Provide the (X, Y) coordinate of the cell's center where the given text is located.  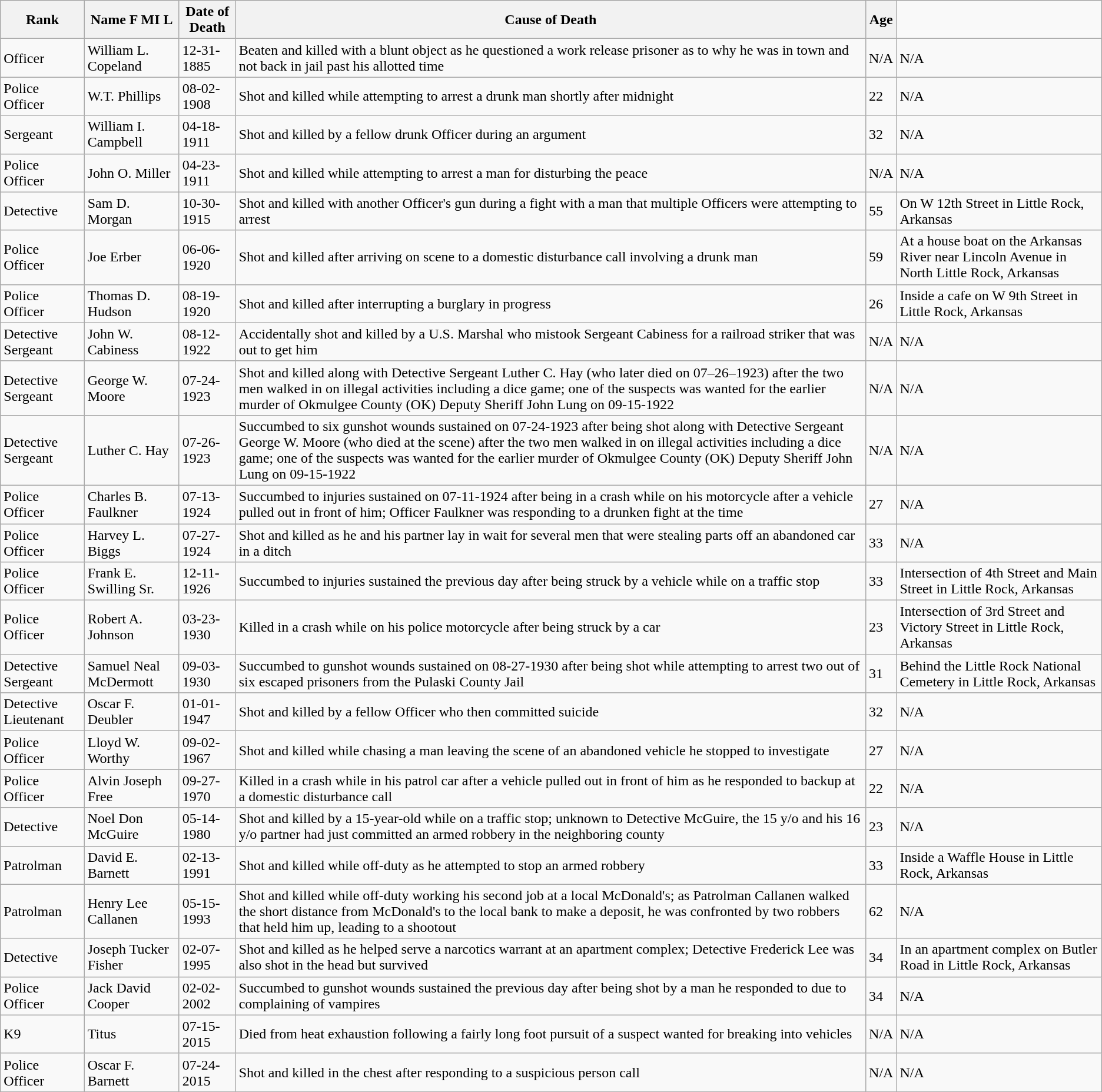
Shot and killed while off-duty as he attempted to stop an armed robbery (550, 865)
Behind the Little Rock National Cemetery in Little Rock, Arkansas (999, 673)
08-19-1920 (207, 304)
Succumbed to injuries sustained the previous day after being struck by a vehicle while on a traffic stop (550, 582)
Sam D. Morgan (132, 211)
Cause of Death (550, 20)
62 (881, 911)
Noel Don McGuire (132, 827)
02-02-2002 (207, 996)
Rank (42, 20)
07-26-1923 (207, 450)
Shot and killed by a fellow drunk Officer during an argument (550, 134)
At a house boat on the Arkansas River near Lincoln Avenue in North Little Rock, Arkansas (999, 257)
Inside a Waffle House in Little Rock, Arkansas (999, 865)
05-15-1993 (207, 911)
Oscar F. Deubler (132, 712)
09-27-1970 (207, 789)
Killed in a crash while on his police motorcycle after being struck by a car (550, 628)
William I. Campbell (132, 134)
03-23-1930 (207, 628)
Frank E. Swilling Sr. (132, 582)
K9 (42, 1034)
Shot and killed while attempting to arrest a man for disturbing the peace (550, 173)
Shot and killed after interrupting a burglary in progress (550, 304)
Age (881, 20)
05-14-1980 (207, 827)
On W 12th Street in Little Rock, Arkansas (999, 211)
12-31-1885 (207, 58)
Killed in a crash while in his patrol car after a vehicle pulled out in front of him as he responded to backup at a domestic disturbance call (550, 789)
06-06-1920 (207, 257)
Shot and killed as he helped serve a narcotics warrant at an apartment complex; Detective Frederick Lee was also shot in the head but survived (550, 957)
Beaten and killed with a blunt object as he questioned a work release prisoner as to why he was in town and not back in jail past his allotted time (550, 58)
John O. Miller (132, 173)
09-03-1930 (207, 673)
02-07-1995 (207, 957)
Date of Death (207, 20)
55 (881, 211)
Shot and killed in the chest after responding to a suspicious person call (550, 1073)
08-12-1922 (207, 341)
12-11-1926 (207, 582)
In an apartment complex on Butler Road in Little Rock, Arkansas (999, 957)
Inside a cafe on W 9th Street in Little Rock, Arkansas (999, 304)
07-15-2015 (207, 1034)
Henry Lee Callanen (132, 911)
Detective Lieutenant (42, 712)
07-13-1924 (207, 504)
Shot and killed while attempting to arrest a drunk man shortly after midnight (550, 97)
Shot and killed while chasing a man leaving the scene of an abandoned vehicle he stopped to investigate (550, 750)
Shot and killed by a fellow Officer who then committed suicide (550, 712)
Harvey L. Biggs (132, 543)
Lloyd W. Worthy (132, 750)
02-13-1991 (207, 865)
59 (881, 257)
04-18-1911 (207, 134)
Luther C. Hay (132, 450)
Succumbed to gunshot wounds sustained the previous day after being shot by a man he responded to due to complaining of vampires (550, 996)
Jack David Cooper (132, 996)
Joseph Tucker Fisher (132, 957)
Robert A. Johnson (132, 628)
Joe Erber (132, 257)
Charles B. Faulkner (132, 504)
George W. Moore (132, 388)
Oscar F. Barnett (132, 1073)
Shot and killed after arriving on scene to a domestic disturbance call involving a drunk man (550, 257)
William L. Copeland (132, 58)
07-24-1923 (207, 388)
Accidentally shot and killed by a U.S. Marshal who mistook Sergeant Cabiness for a railroad striker that was out to get him (550, 341)
Shot and killed with another Officer's gun during a fight with a man that multiple Officers were attempting to arrest (550, 211)
10-30-1915 (207, 211)
Name F MI L (132, 20)
John W. Cabiness (132, 341)
Titus (132, 1034)
04-23-1911 (207, 173)
Intersection of 3rd Street and Victory Street in Little Rock, Arkansas (999, 628)
07-27-1924 (207, 543)
08-02-1908 (207, 97)
26 (881, 304)
Alvin Joseph Free (132, 789)
W.T. Phillips (132, 97)
Intersection of 4th Street and Main Street in Little Rock, Arkansas (999, 582)
Thomas D. Hudson (132, 304)
07-24-2015 (207, 1073)
09-02-1967 (207, 750)
Samuel Neal McDermott (132, 673)
31 (881, 673)
Shot and killed as he and his partner lay in wait for several men that were stealing parts off an abandoned car in a ditch (550, 543)
Died from heat exhaustion following a fairly long foot pursuit of a suspect wanted for breaking into vehicles (550, 1034)
Sergeant (42, 134)
David E. Barnett (132, 865)
01-01-1947 (207, 712)
Officer (42, 58)
